Pinpoint the cell where the given text exists, returning its [X, Y] midpoint coordinate. 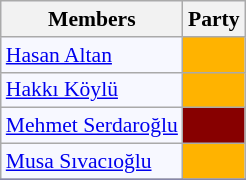
Hasan Altan [92, 55]
Musa Sıvacıoğlu [92, 162]
Mehmet Serdaroğlu [92, 126]
Hakkı Köylü [92, 90]
Members [92, 19]
Party [214, 19]
